Determine the [x, y] coordinate at the center of the cell enclosing the given text.  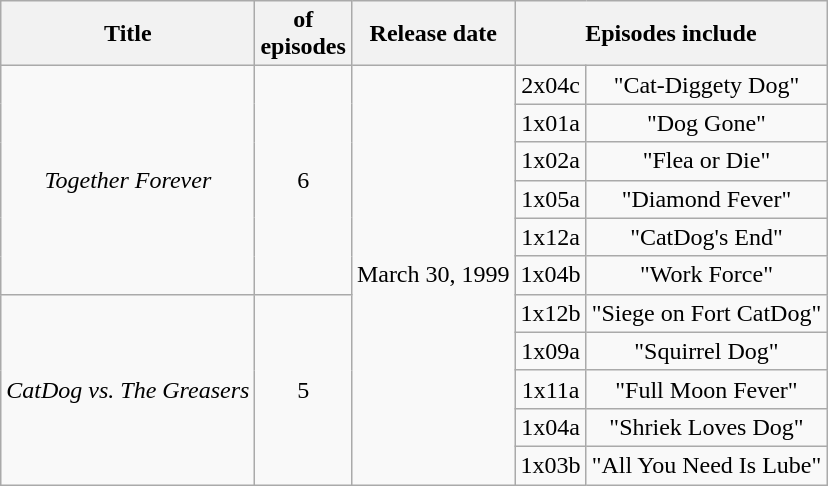
1x05a [550, 199]
1x02a [550, 161]
"Flea or Die" [706, 161]
"Cat-Diggety Dog" [706, 85]
"Dog Gone" [706, 123]
5 [303, 389]
Release date [433, 34]
"Siege on Fort CatDog" [706, 313]
2x04c [550, 85]
"All You Need Is Lube" [706, 465]
"Diamond Fever" [706, 199]
ofepisodes [303, 34]
Title [128, 34]
1x09a [550, 351]
1x01a [550, 123]
1x04b [550, 275]
"Shriek Loves Dog" [706, 427]
1x03b [550, 465]
Episodes include [671, 34]
CatDog vs. The Greasers [128, 389]
1x12b [550, 313]
6 [303, 180]
Together Forever [128, 180]
1x11a [550, 389]
1x12a [550, 237]
"Work Force" [706, 275]
March 30, 1999 [433, 276]
"CatDog's End" [706, 237]
"Squirrel Dog" [706, 351]
"Full Moon Fever" [706, 389]
1x04a [550, 427]
